For the text-containing cell, return its midpoint in (X, Y) coordinate format. 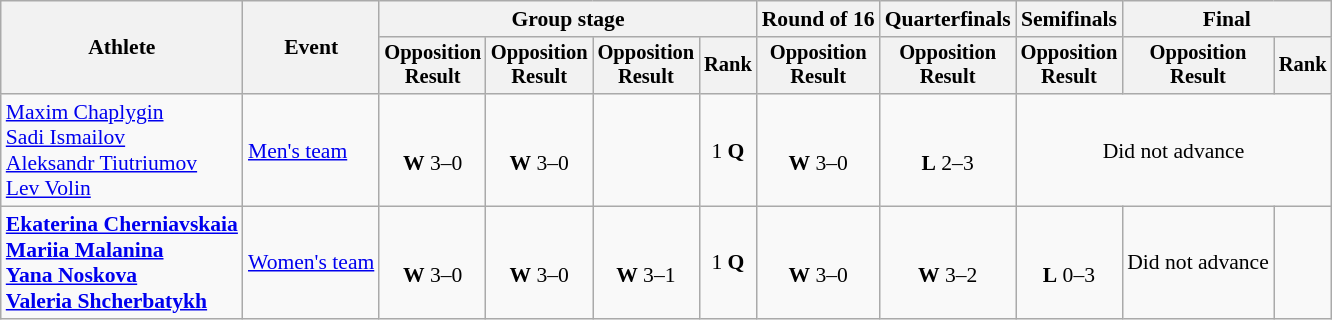
Men's team (311, 150)
W 3–1 (646, 263)
Event (311, 48)
Round of 16 (818, 19)
W 3–2 (948, 263)
Maxim ChaplyginSadi IsmailovAleksandr TiutriumovLev Volin (122, 150)
Semifinals (1070, 19)
Quarterfinals (948, 19)
L 2–3 (948, 150)
Ekaterina CherniavskaiaMariia MalaninaYana NoskovaValeria Shcherbatykh (122, 263)
Final (1226, 19)
Women's team (311, 263)
Athlete (122, 48)
L 0–3 (1070, 263)
Group stage (568, 19)
